Determine the (X, Y) coordinate at the center of the cell enclosing the given text.  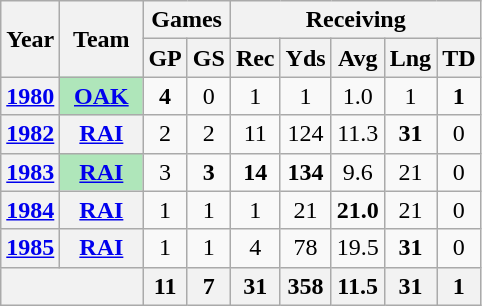
GS (208, 58)
Rec (255, 58)
Receiving (356, 20)
124 (306, 134)
Games (186, 20)
Team (102, 39)
78 (306, 248)
11.5 (358, 286)
21.0 (358, 210)
1980 (30, 96)
1983 (30, 172)
134 (306, 172)
1.0 (358, 96)
Year (30, 39)
1985 (30, 248)
1984 (30, 210)
GP (165, 58)
9.6 (358, 172)
Yds (306, 58)
OAK (102, 96)
7 (208, 286)
358 (306, 286)
19.5 (358, 248)
TD (459, 58)
14 (255, 172)
11.3 (358, 134)
Avg (358, 58)
1982 (30, 134)
Lng (410, 58)
